Return (x, y) of the center of cell containing provided text 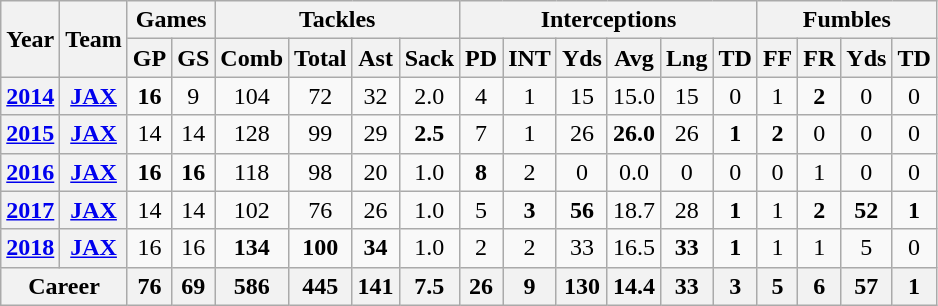
8 (482, 172)
141 (376, 286)
Career (64, 286)
99 (321, 134)
7.5 (429, 286)
72 (321, 96)
134 (252, 248)
4 (482, 96)
Tackles (338, 20)
2018 (30, 248)
34 (376, 248)
2017 (30, 210)
Games (170, 20)
20 (376, 172)
INT (530, 58)
98 (321, 172)
16.5 (634, 248)
Sack (429, 58)
26.0 (634, 134)
52 (866, 210)
32 (376, 96)
Interceptions (609, 20)
FR (820, 58)
128 (252, 134)
GS (194, 58)
6 (820, 286)
104 (252, 96)
2014 (30, 96)
18.7 (634, 210)
GP (149, 58)
100 (321, 248)
Ast (376, 58)
2016 (30, 172)
29 (376, 134)
PD (482, 58)
586 (252, 286)
Year (30, 39)
102 (252, 210)
Team (94, 39)
2015 (30, 134)
2.0 (429, 96)
2.5 (429, 134)
56 (582, 210)
Lng (687, 58)
FF (777, 58)
445 (321, 286)
Comb (252, 58)
69 (194, 286)
Total (321, 58)
Fumbles (846, 20)
7 (482, 134)
0.0 (634, 172)
Avg (634, 58)
57 (866, 286)
15.0 (634, 96)
28 (687, 210)
130 (582, 286)
14.4 (634, 286)
118 (252, 172)
